Provide the [X, Y] coordinate of the cell's center where the given text is located.  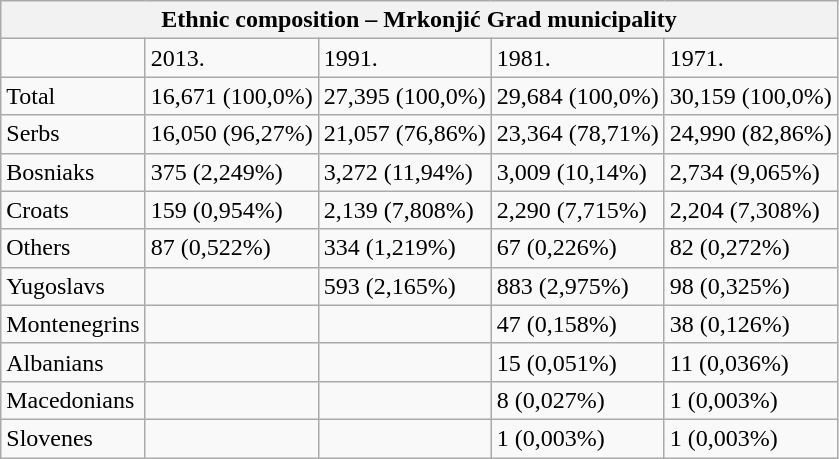
11 (0,036%) [750, 362]
375 (2,249%) [232, 172]
159 (0,954%) [232, 210]
1971. [750, 58]
334 (1,219%) [404, 248]
Serbs [73, 134]
3,272 (11,94%) [404, 172]
16,050 (96,27%) [232, 134]
23,364 (78,71%) [578, 134]
Total [73, 96]
98 (0,325%) [750, 286]
82 (0,272%) [750, 248]
Albanians [73, 362]
2,734 (9,065%) [750, 172]
24,990 (82,86%) [750, 134]
47 (0,158%) [578, 324]
2,204 (7,308%) [750, 210]
16,671 (100,0%) [232, 96]
21,057 (76,86%) [404, 134]
2,139 (7,808%) [404, 210]
2013. [232, 58]
38 (0,126%) [750, 324]
15 (0,051%) [578, 362]
1991. [404, 58]
Yugoslavs [73, 286]
27,395 (100,0%) [404, 96]
2,290 (7,715%) [578, 210]
593 (2,165%) [404, 286]
Montenegrins [73, 324]
30,159 (100,0%) [750, 96]
Others [73, 248]
29,684 (100,0%) [578, 96]
Ethnic composition – Mrkonjić Grad municipality [420, 20]
67 (0,226%) [578, 248]
Macedonians [73, 400]
Slovenes [73, 438]
883 (2,975%) [578, 286]
Croats [73, 210]
1981. [578, 58]
Bosniaks [73, 172]
8 (0,027%) [578, 400]
3,009 (10,14%) [578, 172]
87 (0,522%) [232, 248]
